For the text-containing cell, return its midpoint in (X, Y) coordinate format. 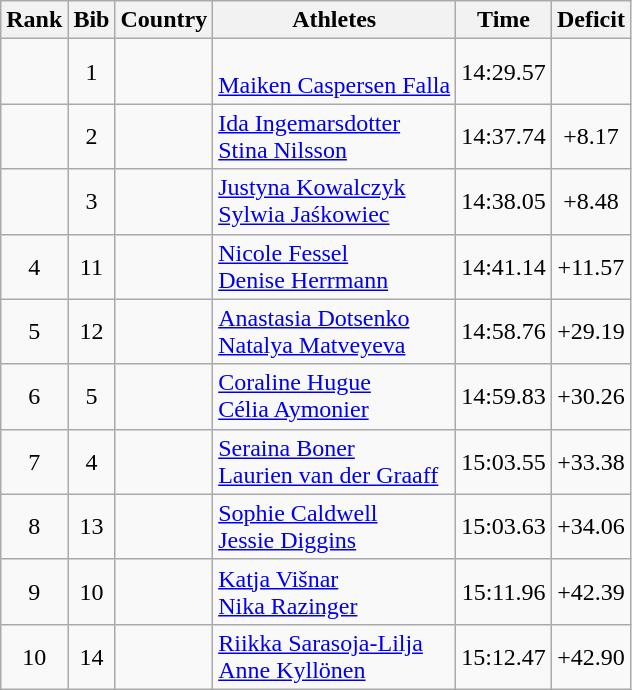
14:38.05 (504, 202)
15:03.63 (504, 526)
Coraline HugueCélia Aymonier (334, 396)
+8.17 (590, 136)
Time (504, 20)
+34.06 (590, 526)
11 (92, 266)
3 (92, 202)
1 (92, 72)
Athletes (334, 20)
14:41.14 (504, 266)
+42.39 (590, 592)
7 (34, 462)
12 (92, 332)
15:11.96 (504, 592)
+33.38 (590, 462)
+11.57 (590, 266)
Nicole FesselDenise Herrmann (334, 266)
+30.26 (590, 396)
+42.90 (590, 656)
Maiken Caspersen Falla (334, 72)
Sophie CaldwellJessie Diggins (334, 526)
13 (92, 526)
15:12.47 (504, 656)
9 (34, 592)
14:29.57 (504, 72)
Justyna KowalczykSylwia Jaśkowiec (334, 202)
Rank (34, 20)
+8.48 (590, 202)
2 (92, 136)
14:58.76 (504, 332)
Seraina BonerLaurien van der Graaff (334, 462)
14:37.74 (504, 136)
14:59.83 (504, 396)
8 (34, 526)
6 (34, 396)
Country (164, 20)
Anastasia DotsenkoNatalya Matveyeva (334, 332)
Ida IngemarsdotterStina Nilsson (334, 136)
15:03.55 (504, 462)
Katja VišnarNika Razinger (334, 592)
+29.19 (590, 332)
Deficit (590, 20)
Bib (92, 20)
Riikka Sarasoja-LiljaAnne Kyllönen (334, 656)
14 (92, 656)
